Search for the cell housing the specified text and yield its (x, y) center coordinate. 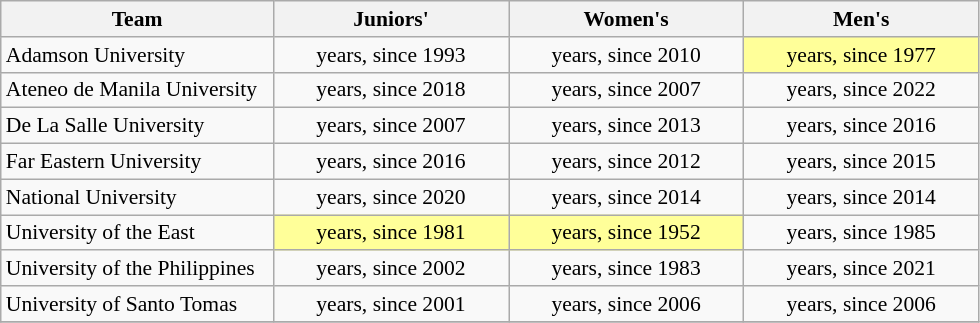
Men's (862, 19)
years, since 2010 (626, 55)
years, since 2020 (390, 197)
years, since 2013 (626, 126)
Women's (626, 19)
years, since 2022 (862, 90)
years, since 2018 (390, 90)
University of Santo Tomas (138, 304)
years, since 1977 (862, 55)
Adamson University (138, 55)
years, since 2015 (862, 162)
Team (138, 19)
years, since 1993 (390, 55)
De La Salle University (138, 126)
years, since 2021 (862, 269)
Juniors' (390, 19)
years, since 1983 (626, 269)
years, since 2002 (390, 269)
years, since 2012 (626, 162)
Far Eastern University (138, 162)
years, since 1985 (862, 233)
years, since 2001 (390, 304)
University of the Philippines (138, 269)
Ateneo de Manila University (138, 90)
years, since 1981 (390, 233)
University of the East (138, 233)
years, since 1952 (626, 233)
National University (138, 197)
